Find where the given text appears and provide that cell's center as (x, y) coordinate. 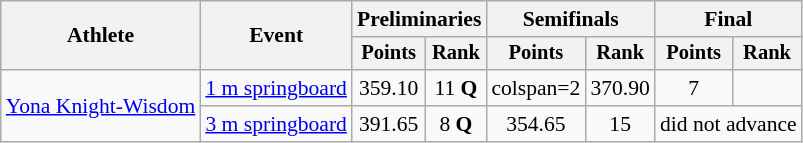
15 (620, 124)
Yona Knight-Wisdom (101, 106)
1 m springboard (276, 88)
Preliminaries (419, 19)
did not advance (728, 124)
Final (728, 19)
8 Q (456, 124)
359.10 (389, 88)
colspan=2 (536, 88)
370.90 (620, 88)
Semifinals (570, 19)
391.65 (389, 124)
354.65 (536, 124)
Event (276, 36)
11 Q (456, 88)
Athlete (101, 36)
3 m springboard (276, 124)
7 (694, 88)
